Scan for the cell matching the given text and deliver its (x, y) coordinate at center. 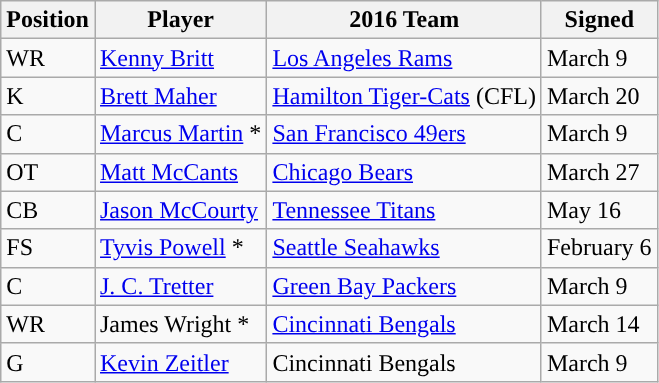
FS (48, 248)
San Francisco 49ers (404, 134)
Marcus Martin * (180, 134)
Position (48, 20)
K (48, 96)
Player (180, 20)
Seattle Seahawks (404, 248)
2016 Team (404, 20)
OT (48, 172)
March 14 (599, 324)
Los Angeles Rams (404, 58)
May 16 (599, 210)
Hamilton Tiger-Cats (CFL) (404, 96)
Green Bay Packers (404, 286)
Chicago Bears (404, 172)
March 20 (599, 96)
G (48, 362)
Kenny Britt (180, 58)
February 6 (599, 248)
March 27 (599, 172)
Kevin Zeitler (180, 362)
Jason McCourty (180, 210)
Brett Maher (180, 96)
CB (48, 210)
James Wright * (180, 324)
Tyvis Powell * (180, 248)
J. C. Tretter (180, 286)
Tennessee Titans (404, 210)
Matt McCants (180, 172)
Signed (599, 20)
